Pinpoint the cell where the given text exists, returning its (X, Y) midpoint coordinate. 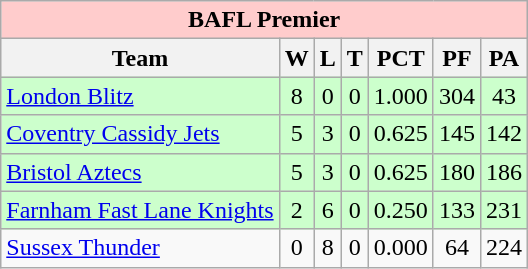
0.250 (400, 210)
L (328, 58)
2 (296, 210)
Sussex Thunder (140, 248)
W (296, 58)
6 (328, 210)
1.000 (400, 96)
304 (456, 96)
Team (140, 58)
231 (504, 210)
0.000 (400, 248)
142 (504, 134)
180 (456, 172)
64 (456, 248)
43 (504, 96)
186 (504, 172)
224 (504, 248)
PCT (400, 58)
PA (504, 58)
Farnham Fast Lane Knights (140, 210)
Bristol Aztecs (140, 172)
145 (456, 134)
BAFL Premier (264, 20)
T (354, 58)
PF (456, 58)
133 (456, 210)
London Blitz (140, 96)
Coventry Cassidy Jets (140, 134)
